Provide the (x, y) coordinate of the cell's center where the given text is located.  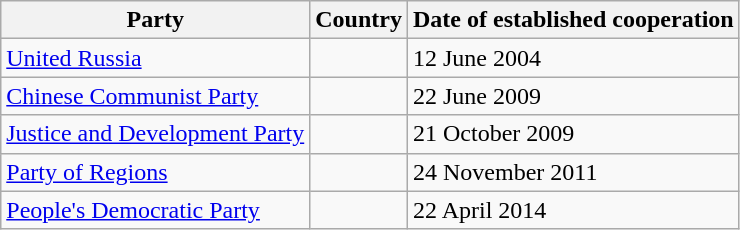
Date of established cooperation (573, 20)
Country (359, 20)
12 June 2004 (573, 58)
22 April 2014 (573, 210)
Party of Regions (156, 172)
24 November 2011 (573, 172)
21 October 2009 (573, 134)
22 June 2009 (573, 96)
People's Democratic Party (156, 210)
United Russia (156, 58)
Justice and Development Party (156, 134)
Chinese Communist Party (156, 96)
Party (156, 20)
